Find where the given text appears and provide that cell's center as (X, Y) coordinate. 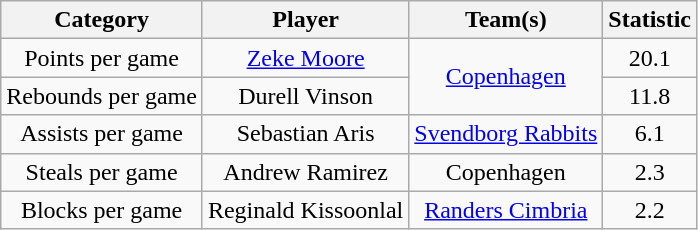
Blocks per game (102, 210)
6.1 (650, 134)
Sebastian Aris (305, 134)
11.8 (650, 96)
Player (305, 20)
Randers Cimbria (506, 210)
Svendborg Rabbits (506, 134)
2.2 (650, 210)
Reginald Kissoonlal (305, 210)
Rebounds per game (102, 96)
Assists per game (102, 134)
Andrew Ramirez (305, 172)
Points per game (102, 58)
Durell Vinson (305, 96)
20.1 (650, 58)
Category (102, 20)
2.3 (650, 172)
Statistic (650, 20)
Zeke Moore (305, 58)
Team(s) (506, 20)
Steals per game (102, 172)
